From the cell containing the given text, extract its center point as (X, Y) coordinate. 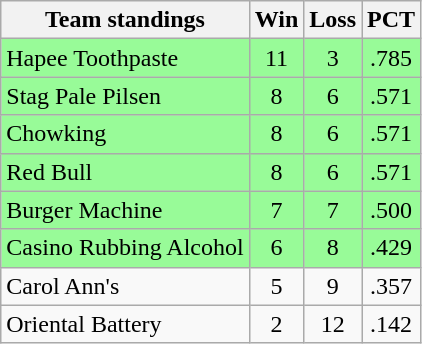
Chowking (125, 134)
9 (333, 286)
Team standings (125, 20)
Oriental Battery (125, 324)
Burger Machine (125, 210)
Carol Ann's (125, 286)
3 (333, 58)
.142 (392, 324)
PCT (392, 20)
12 (333, 324)
Stag Pale Pilsen (125, 96)
Win (276, 20)
Loss (333, 20)
.357 (392, 286)
Red Bull (125, 172)
.785 (392, 58)
2 (276, 324)
Casino Rubbing Alcohol (125, 248)
5 (276, 286)
.429 (392, 248)
11 (276, 58)
Hapee Toothpaste (125, 58)
.500 (392, 210)
